Pinpoint the cell where the given text exists, returning its [X, Y] midpoint coordinate. 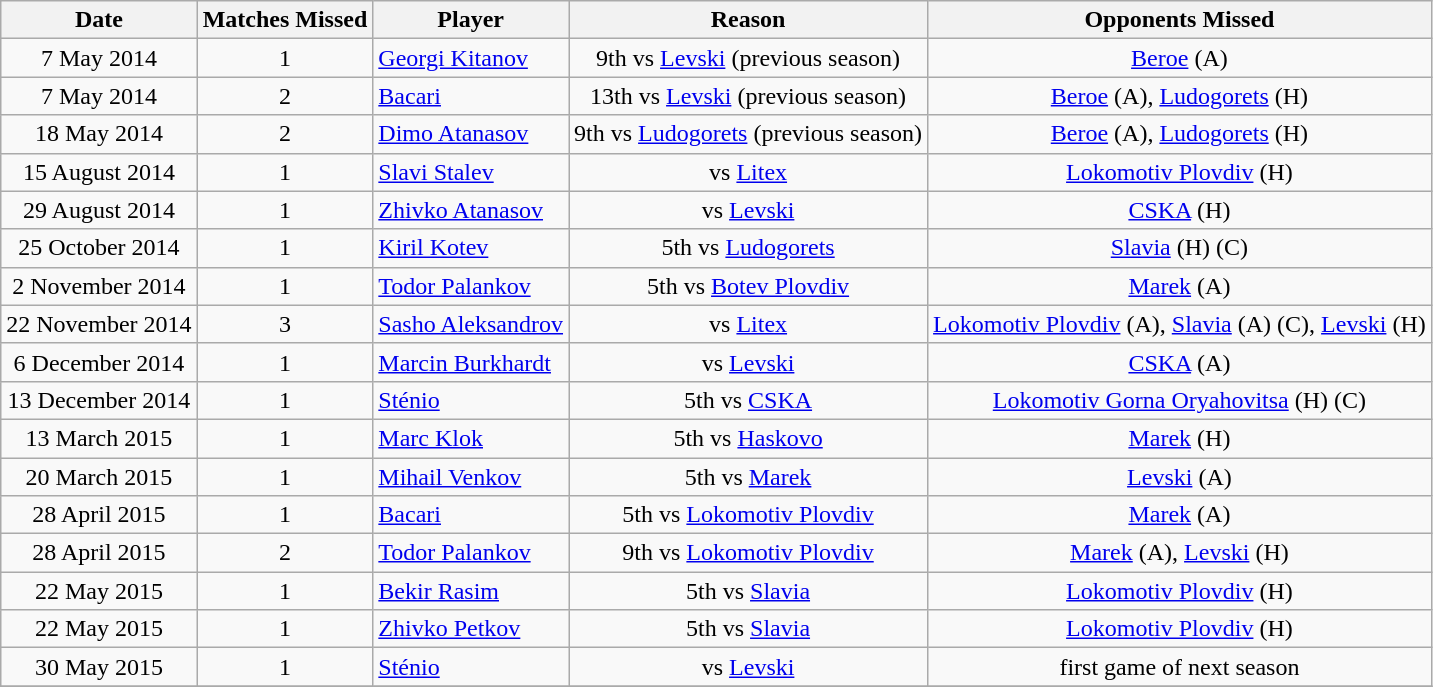
5th vs Lokomotiv Plovdiv [748, 515]
5th vs Botev Plovdiv [748, 286]
Georgi Kitanov [471, 58]
Date [99, 20]
9th vs Ludogorets (previous season) [748, 134]
5th vs CSKA [748, 400]
Marc Klok [471, 438]
25 October 2014 [99, 248]
Levski (A) [1180, 477]
Slavi Stalev [471, 172]
3 [285, 324]
20 March 2015 [99, 477]
CSKA (H) [1180, 210]
Lokomotiv Plovdiv (A), Slavia (A) (C), Levski (H) [1180, 324]
Matches Missed [285, 20]
Dimo Atanasov [471, 134]
Bekir Rasim [471, 591]
Sasho Aleksandrov [471, 324]
5th vs Marek [748, 477]
Player [471, 20]
9th vs Levski (previous season) [748, 58]
CSKA (A) [1180, 362]
6 December 2014 [99, 362]
Opponents Missed [1180, 20]
9th vs Lokomotiv Plovdiv [748, 553]
5th vs Ludogorets [748, 248]
30 May 2015 [99, 667]
Kiril Kotev [471, 248]
15 August 2014 [99, 172]
2 November 2014 [99, 286]
Zhivko Atanasov [471, 210]
13 December 2014 [99, 400]
13th vs Levski (previous season) [748, 96]
5th vs Haskovo [748, 438]
22 November 2014 [99, 324]
Marek (H) [1180, 438]
Lokomotiv Gorna Oryahovitsa (H) (C) [1180, 400]
29 August 2014 [99, 210]
18 May 2014 [99, 134]
Zhivko Petkov [471, 629]
Marcin Burkhardt [471, 362]
Slavia (H) (C) [1180, 248]
13 March 2015 [99, 438]
Marek (A), Levski (H) [1180, 553]
Beroe (A) [1180, 58]
Reason [748, 20]
first game of next season [1180, 667]
Mihail Venkov [471, 477]
